Extract the (x, y) coordinate from the center of the cell holding the provided text.  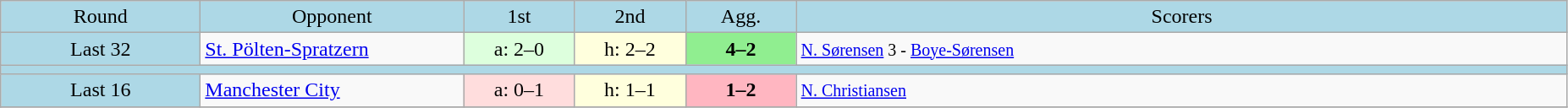
h: 2–2 (630, 49)
Last 32 (101, 49)
St. Pölten-Spratzern (332, 49)
a: 0–1 (520, 90)
N. Sørensen 3 - Boye-Sørensen (1181, 49)
Last 16 (101, 90)
Scorers (1181, 17)
Opponent (332, 17)
Agg. (741, 17)
1st (520, 17)
Manchester City (332, 90)
2nd (630, 17)
1–2 (741, 90)
h: 1–1 (630, 90)
N. Christiansen (1181, 90)
4–2 (741, 49)
a: 2–0 (520, 49)
Round (101, 17)
